Return the (X, Y) coordinate for the center point of the cell that contains the specified text.  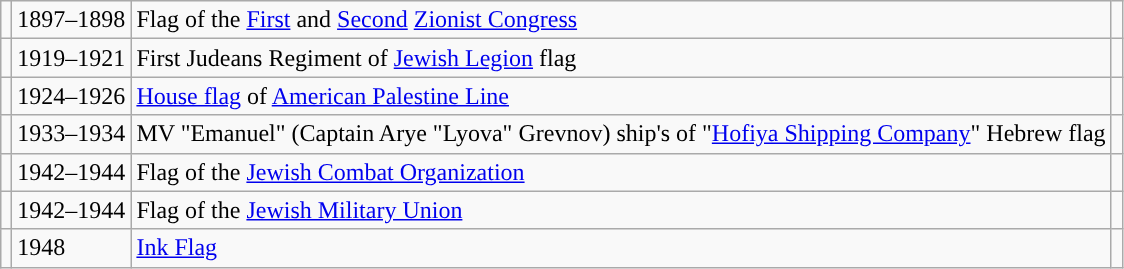
1948 (72, 248)
1897–1898 (72, 20)
1933–1934 (72, 134)
Flag of the Jewish Combat Organization (621, 172)
Flag of the First and Second Zionist Congress (621, 20)
MV "Emanuel" (Captain Arye "Lyova" Grevnov) ship's of "Hofiya Shipping Company" Hebrew flag (621, 134)
1919–1921 (72, 58)
House flag of American Palestine Line (621, 96)
1924–1926 (72, 96)
Ink Flag (621, 248)
Flag of the Jewish Military Union (621, 210)
First Judeans Regiment of Jewish Legion flag (621, 58)
